Search for the cell housing the specified text and yield its (x, y) center coordinate. 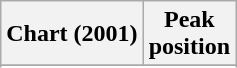
Peak position (189, 34)
Chart (2001) (72, 34)
